Return the (X, Y) coordinate for the center point of the cell that contains the specified text.  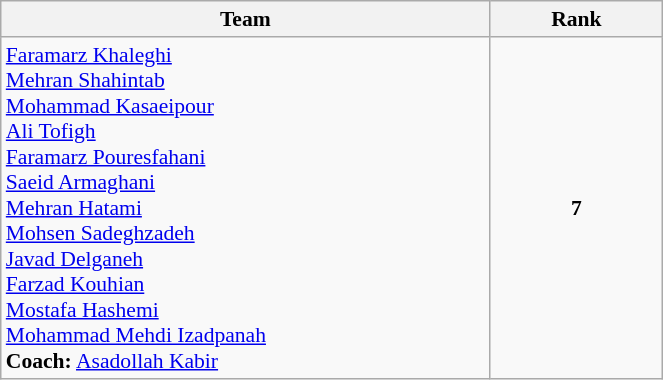
Team (246, 19)
7 (576, 208)
Rank (576, 19)
